Return the (X, Y) coordinate for the center point of the cell that contains the specified text.  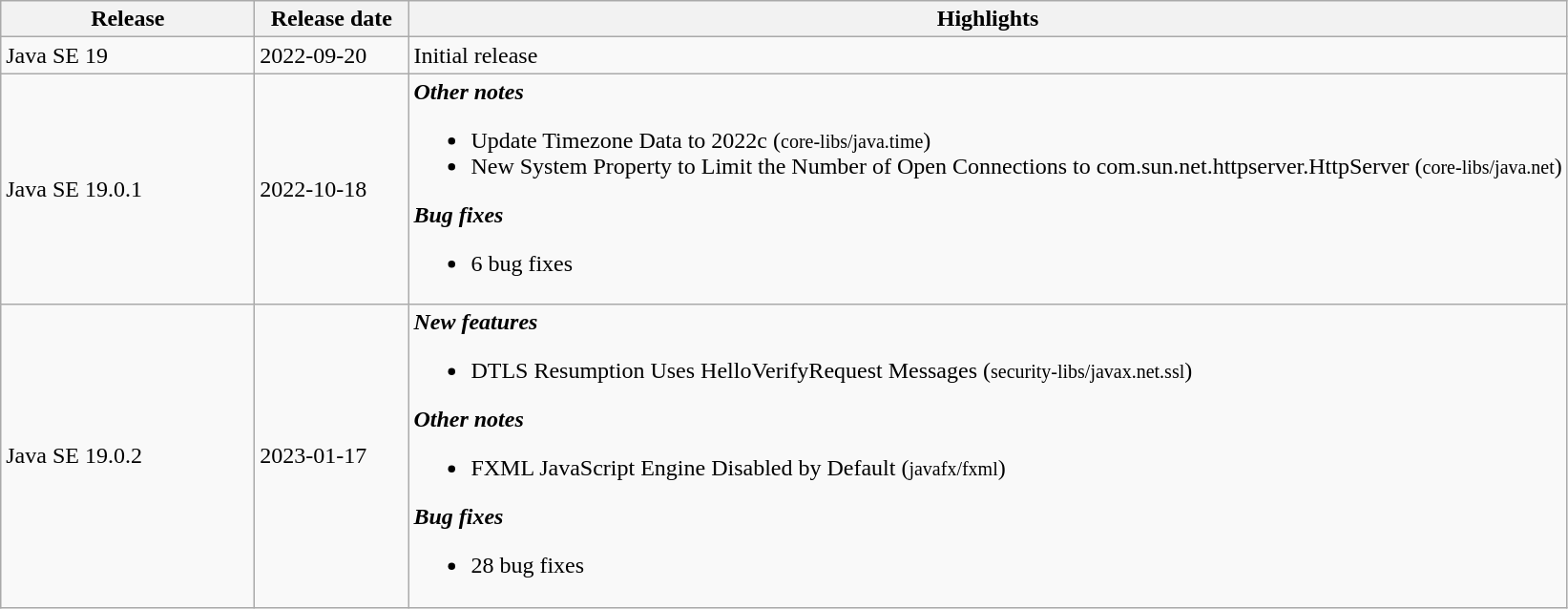
2022-10-18 (332, 189)
2023-01-17 (332, 456)
2022-09-20 (332, 55)
Java SE 19.0.2 (128, 456)
Release date (332, 19)
Java SE 19.0.1 (128, 189)
Java SE 19 (128, 55)
Release (128, 19)
Initial release (988, 55)
Highlights (988, 19)
